Scan for the cell matching the given text and deliver its (X, Y) coordinate at center. 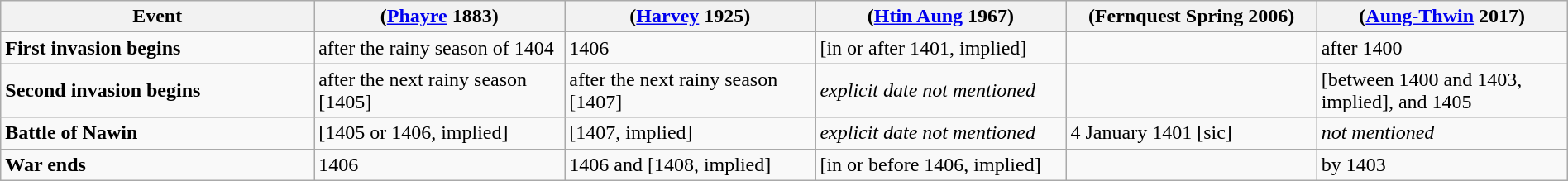
Second invasion begins (157, 91)
1406 and [1408, implied] (690, 164)
War ends (157, 164)
[between 1400 and 1403, implied], and 1405 (1442, 91)
(Htin Aung 1967) (941, 17)
after the next rainy season [1405] (440, 91)
after the next rainy season [1407] (690, 91)
after the rainy season of 1404 (440, 48)
[in or before 1406, implied] (941, 164)
(Fernquest Spring 2006) (1191, 17)
(Aung-Thwin 2017) (1442, 17)
[1407, implied] (690, 133)
Battle of Nawin (157, 133)
[in or after 1401, implied] (941, 48)
(Phayre 1883) (440, 17)
after 1400 (1442, 48)
Event (157, 17)
[1405 or 1406, implied] (440, 133)
by 1403 (1442, 164)
4 January 1401 [sic] (1191, 133)
First invasion begins (157, 48)
not mentioned (1442, 133)
(Harvey 1925) (690, 17)
